Return [x, y] of the center of cell containing provided text 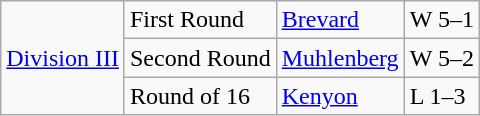
First Round [200, 20]
L 1–3 [442, 96]
W 5–2 [442, 58]
Brevard [340, 20]
Round of 16 [200, 96]
Muhlenberg [340, 58]
Division III [63, 58]
Second Round [200, 58]
Kenyon [340, 96]
W 5–1 [442, 20]
